Output the (x, y) coordinate of the center of the cell containing the given text.  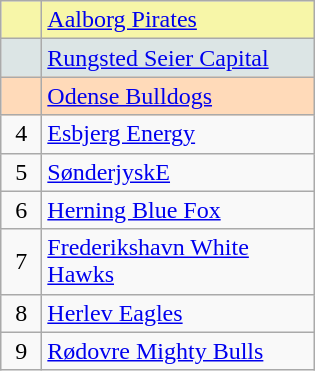
Aalborg Pirates (178, 20)
Herning Blue Fox (178, 210)
Odense Bulldogs (178, 96)
Rødovre Mighty Bulls (178, 351)
7 (22, 262)
Herlev Eagles (178, 313)
Rungsted Seier Capital (178, 58)
Frederikshavn White Hawks (178, 262)
SønderjyskE (178, 172)
4 (22, 134)
9 (22, 351)
Esbjerg Energy (178, 134)
8 (22, 313)
5 (22, 172)
6 (22, 210)
